Output the (X, Y) coordinate of the center of the cell containing the given text.  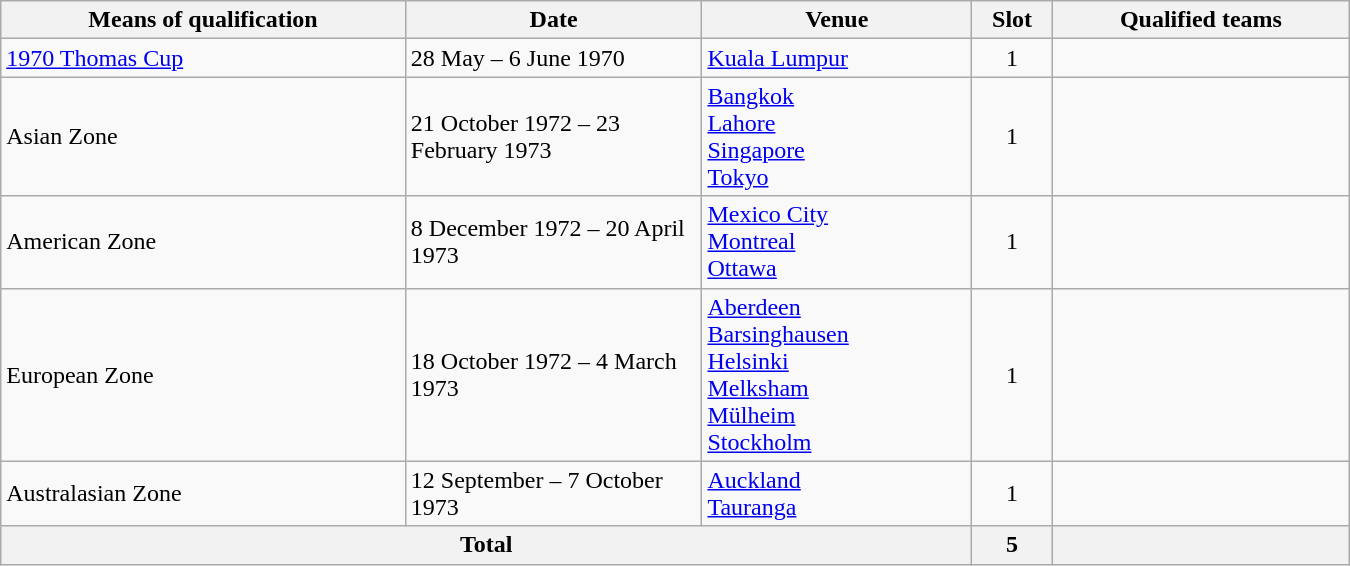
Slot (1012, 20)
AucklandTauranga (837, 494)
8 December 1972 – 20 April 1973 (554, 242)
Kuala Lumpur (837, 58)
Venue (837, 20)
5 (1012, 545)
American Zone (204, 242)
Total (486, 545)
18 October 1972 – 4 March 1973 (554, 374)
Asian Zone (204, 136)
Mexico CityMontrealOttawa (837, 242)
AberdeenBarsinghausenHelsinkiMelkshamMülheimStockholm (837, 374)
European Zone (204, 374)
1970 Thomas Cup (204, 58)
Australasian Zone (204, 494)
21 October 1972 – 23 February 1973 (554, 136)
Means of qualification (204, 20)
Date (554, 20)
Qualified teams (1202, 20)
28 May – 6 June 1970 (554, 58)
12 September – 7 October 1973 (554, 494)
BangkokLahoreSingaporeTokyo (837, 136)
